Determine the (x, y) coordinate at the center of the cell enclosing the given text.  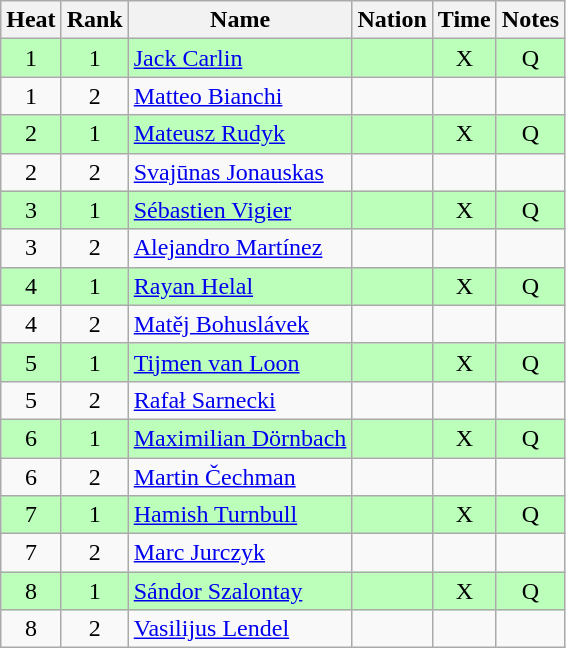
Time (464, 20)
Matteo Bianchi (240, 96)
Tijmen van Loon (240, 362)
Name (240, 20)
Svajūnas Jonauskas (240, 172)
Mateusz Rudyk (240, 134)
Sándor Szalontay (240, 591)
Martin Čechman (240, 477)
Marc Jurczyk (240, 553)
Hamish Turnbull (240, 515)
Notes (530, 20)
Maximilian Dörnbach (240, 438)
Rank (94, 20)
Sébastien Vigier (240, 210)
Jack Carlin (240, 58)
Nation (392, 20)
Rayan Helal (240, 286)
Heat (31, 20)
Rafał Sarnecki (240, 400)
Alejandro Martínez (240, 248)
Vasilijus Lendel (240, 629)
Matěj Bohuslávek (240, 324)
